Locate the cell with the specified text and output its (X, Y) center coordinate. 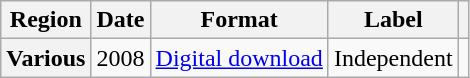
Format (239, 20)
Region (46, 20)
Independent (393, 58)
Various (46, 58)
2008 (120, 58)
Digital download (239, 58)
Date (120, 20)
Label (393, 20)
